Scan for the cell matching the given text and deliver its (x, y) coordinate at center. 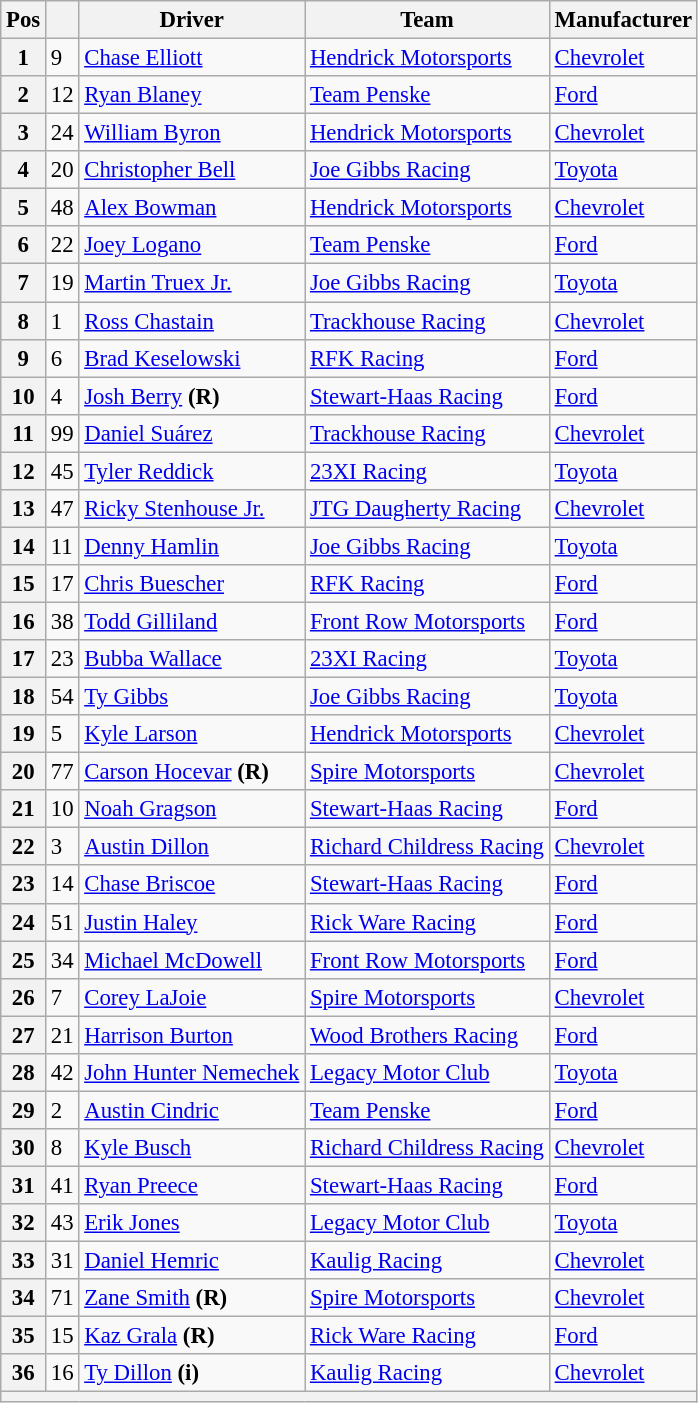
13 (24, 509)
32 (24, 1223)
28 (24, 1073)
Kyle Larson (192, 734)
Ricky Stenhouse Jr. (192, 509)
Josh Berry (R) (192, 396)
54 (62, 697)
John Hunter Nemechek (192, 1073)
Todd Gilliland (192, 621)
Martin Truex Jr. (192, 283)
Ryan Blaney (192, 95)
Christopher Bell (192, 170)
Daniel Hemric (192, 1261)
29 (24, 1110)
27 (24, 1035)
Kyle Busch (192, 1148)
Ty Gibbs (192, 697)
Austin Cindric (192, 1110)
William Byron (192, 133)
43 (62, 1223)
33 (24, 1261)
Carson Hocevar (R) (192, 772)
Noah Gragson (192, 809)
25 (24, 960)
Tyler Reddick (192, 471)
Team (428, 20)
Corey LaJoie (192, 997)
48 (62, 208)
Austin Dillon (192, 847)
Wood Brothers Racing (428, 1035)
18 (24, 697)
Harrison Burton (192, 1035)
Ryan Preece (192, 1185)
Justin Haley (192, 922)
Zane Smith (R) (192, 1298)
Denny Hamlin (192, 546)
45 (62, 471)
51 (62, 922)
Alex Bowman (192, 208)
77 (62, 772)
JTG Daugherty Racing (428, 509)
38 (62, 621)
Chase Elliott (192, 58)
41 (62, 1185)
Manufacturer (623, 20)
Ty Dillon (i) (192, 1373)
Ross Chastain (192, 321)
Michael McDowell (192, 960)
Chase Briscoe (192, 885)
Daniel Suárez (192, 433)
30 (24, 1148)
Erik Jones (192, 1223)
Driver (192, 20)
Joey Logano (192, 245)
Chris Buescher (192, 584)
35 (24, 1336)
Pos (24, 20)
Brad Keselowski (192, 358)
36 (24, 1373)
47 (62, 509)
99 (62, 433)
71 (62, 1298)
Kaz Grala (R) (192, 1336)
Bubba Wallace (192, 659)
26 (24, 997)
42 (62, 1073)
